Return the [X, Y] coordinate for the center point of the cell that contains the specified text.  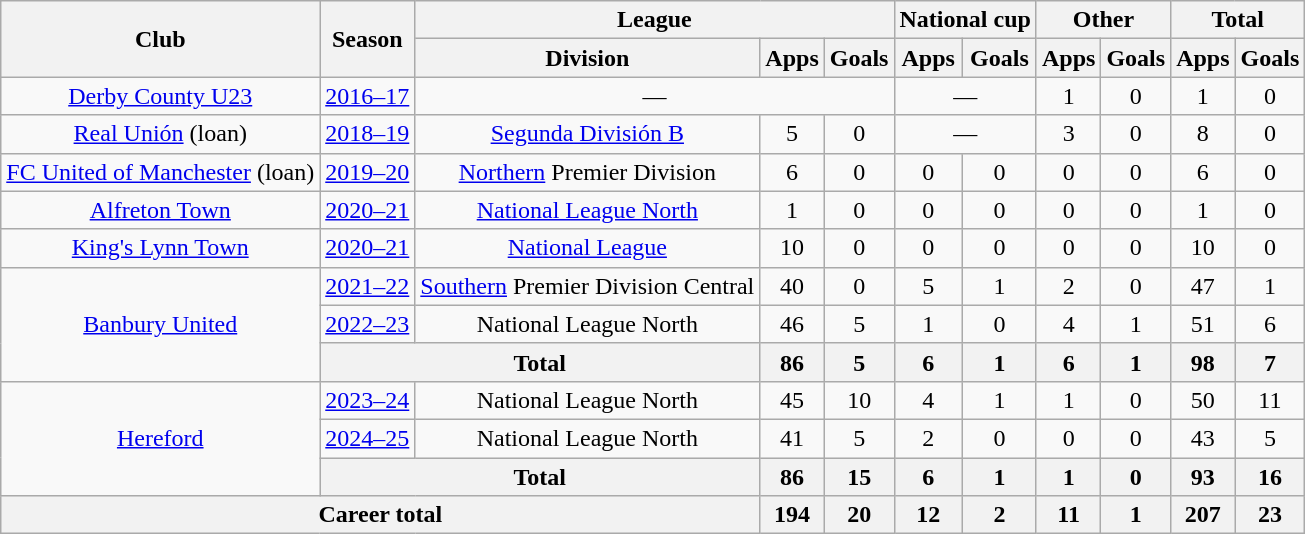
41 [792, 438]
2024–25 [368, 438]
Real Unión (loan) [160, 134]
2021–22 [368, 286]
Season [368, 39]
12 [928, 515]
Club [160, 39]
2023–24 [368, 400]
Northern Premier Division [588, 172]
3 [1068, 134]
National cup [965, 20]
2019–20 [368, 172]
51 [1203, 324]
23 [1270, 515]
Career total [380, 515]
Segunda División B [588, 134]
93 [1203, 477]
98 [1203, 362]
2016–17 [368, 96]
43 [1203, 438]
Banbury United [160, 324]
7 [1270, 362]
40 [792, 286]
50 [1203, 400]
Hereford [160, 438]
8 [1203, 134]
16 [1270, 477]
Alfreton Town [160, 210]
King's Lynn Town [160, 248]
207 [1203, 515]
47 [1203, 286]
194 [792, 515]
League [654, 20]
15 [859, 477]
National League [588, 248]
Southern Premier Division Central [588, 286]
2022–23 [368, 324]
FC United of Manchester (loan) [160, 172]
2018–19 [368, 134]
Division [588, 58]
Other [1103, 20]
46 [792, 324]
20 [859, 515]
Derby County U23 [160, 96]
45 [792, 400]
